Identify which cell holds the provided text, then report its [x, y] central coordinate. 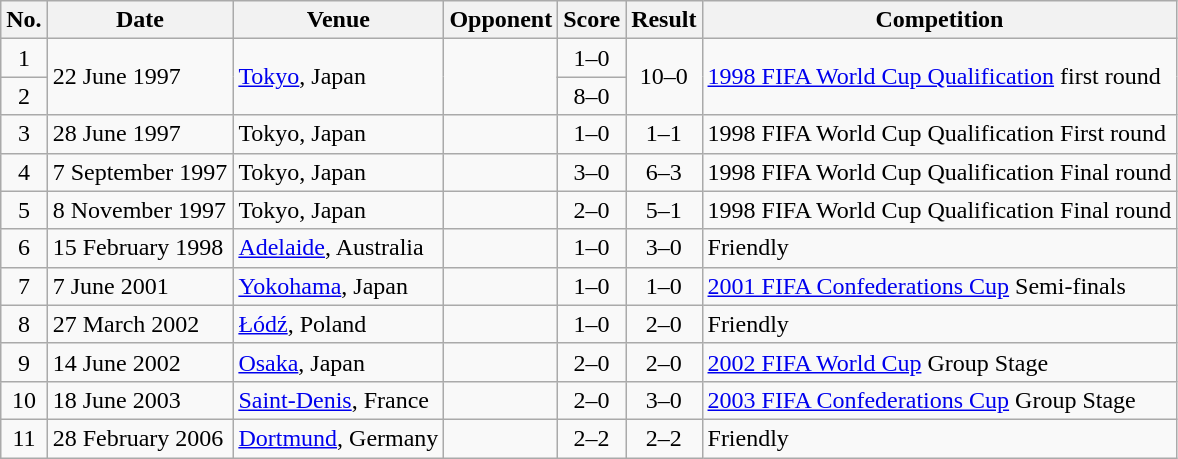
1 [24, 58]
Łódź, Poland [338, 324]
28 February 2006 [140, 438]
9 [24, 362]
1998 FIFA World Cup Qualification First round [940, 134]
Adelaide, Australia [338, 248]
27 March 2002 [140, 324]
Opponent [501, 20]
15 February 1998 [140, 248]
Saint-Denis, France [338, 400]
Dortmund, Germany [338, 438]
6 [24, 248]
7 June 2001 [140, 286]
1998 FIFA World Cup Qualification first round [940, 77]
Date [140, 20]
5–1 [664, 210]
10 [24, 400]
Venue [338, 20]
14 June 2002 [140, 362]
Competition [940, 20]
8–0 [592, 96]
18 June 2003 [140, 400]
5 [24, 210]
Result [664, 20]
28 June 1997 [140, 134]
6–3 [664, 172]
Osaka, Japan [338, 362]
8 November 1997 [140, 210]
11 [24, 438]
2002 FIFA World Cup Group Stage [940, 362]
4 [24, 172]
Score [592, 20]
2003 FIFA Confederations Cup Group Stage [940, 400]
8 [24, 324]
1–1 [664, 134]
2 [24, 96]
10–0 [664, 77]
3 [24, 134]
Yokohama, Japan [338, 286]
7 [24, 286]
22 June 1997 [140, 77]
No. [24, 20]
7 September 1997 [140, 172]
2001 FIFA Confederations Cup Semi-finals [940, 286]
